From the cell containing the given text, extract its center point as (X, Y) coordinate. 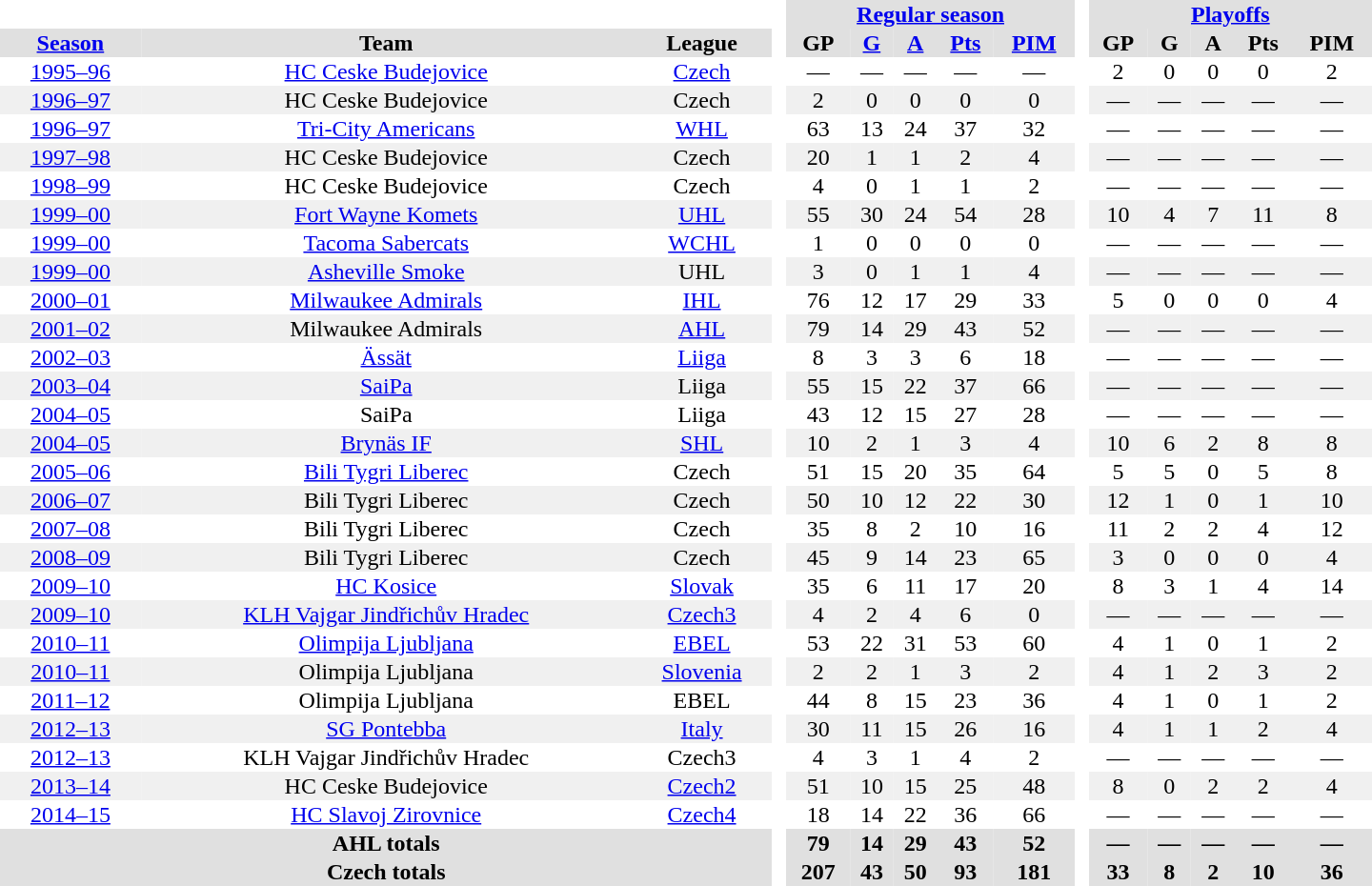
Asheville Smoke (387, 272)
25 (966, 786)
Team (387, 43)
HC Kosice (387, 586)
Czech4 (702, 815)
Italy (702, 729)
WCHL (702, 243)
IHL (702, 300)
181 (1034, 872)
AHL (702, 329)
2002–03 (71, 357)
2005–06 (71, 472)
2001–02 (71, 329)
45 (818, 557)
44 (818, 700)
AHL totals (386, 843)
63 (818, 129)
2014–15 (71, 815)
60 (1034, 643)
65 (1034, 557)
2000–01 (71, 300)
Slovenia (702, 672)
207 (818, 872)
1998–99 (71, 186)
26 (966, 729)
1995–96 (71, 71)
Tri-City Americans (387, 129)
SG Pontebba (387, 729)
2011–12 (71, 700)
SHL (702, 443)
2013–14 (71, 786)
13 (872, 129)
Brynäs IF (387, 443)
9 (872, 557)
Ässät (387, 357)
7 (1213, 214)
31 (916, 643)
2008–09 (71, 557)
27 (966, 414)
32 (1034, 129)
Czech totals (386, 872)
93 (966, 872)
54 (966, 214)
Czech2 (702, 786)
1997–98 (71, 157)
76 (818, 300)
Fort Wayne Komets (387, 214)
48 (1034, 786)
HC Slavoj Zirovnice (387, 815)
2006–07 (71, 500)
Playoffs (1231, 14)
Season (71, 43)
WHL (702, 129)
Slovak (702, 586)
2007–08 (71, 529)
League (702, 43)
Tacoma Sabercats (387, 243)
64 (1034, 472)
2003–04 (71, 386)
Regular season (931, 14)
